Scan for the cell matching the given text and deliver its (X, Y) coordinate at center. 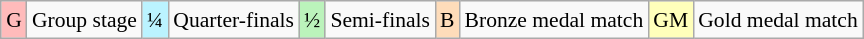
Gold medal match (778, 20)
½ (312, 20)
G (14, 20)
B (448, 20)
Quarter-finals (234, 20)
Group stage (84, 20)
¼ (155, 20)
GM (670, 20)
Bronze medal match (554, 20)
Semi-finals (380, 20)
